Locate the cell with the specified text and output its [x, y] center coordinate. 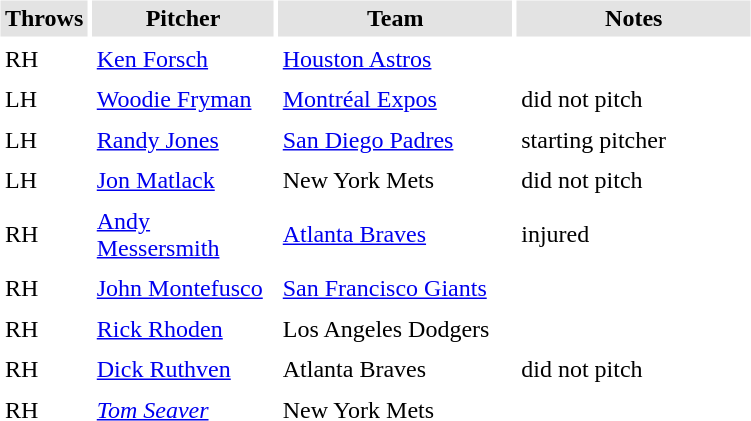
Rick Rhoden [183, 329]
Andy Messersmith [183, 234]
Randy Jones [183, 140]
Throws [44, 18]
San Francisco Giants [395, 288]
injured [634, 234]
Houston Astros [395, 59]
Jon Matlack [183, 180]
San Diego Padres [395, 140]
Ken Forsch [183, 59]
Dick Ruthven [183, 370]
Team [395, 18]
Los Angeles Dodgers [395, 329]
Notes [634, 18]
New York Mets [395, 180]
starting pitcher [634, 140]
Pitcher [183, 18]
John Montefusco [183, 288]
Montréal Expos [395, 100]
Woodie Fryman [183, 100]
